Return [X, Y] of the center of cell containing provided text 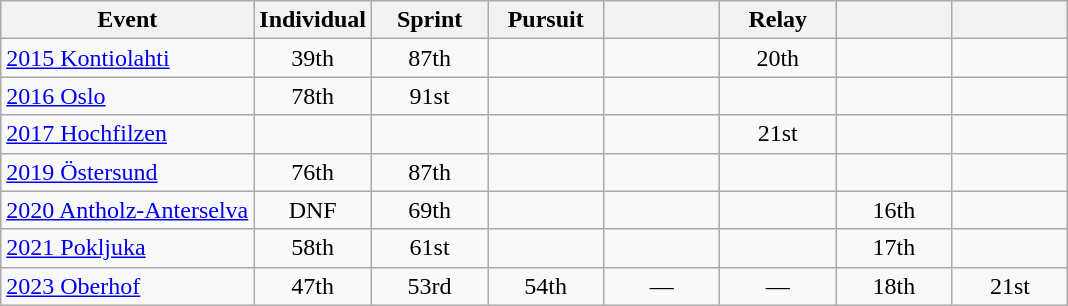
2019 Östersund [128, 172]
76th [313, 172]
54th [546, 286]
53rd [430, 286]
61st [430, 248]
2016 Oslo [128, 96]
2023 Oberhof [128, 286]
17th [894, 248]
69th [430, 210]
18th [894, 286]
39th [313, 58]
Individual [313, 20]
58th [313, 248]
2015 Kontiolahti [128, 58]
20th [778, 58]
2017 Hochfilzen [128, 134]
DNF [313, 210]
47th [313, 286]
2021 Pokljuka [128, 248]
91st [430, 96]
Event [128, 20]
Pursuit [546, 20]
78th [313, 96]
Sprint [430, 20]
Relay [778, 20]
16th [894, 210]
2020 Antholz-Anterselva [128, 210]
